Search for the cell housing the specified text and yield its [X, Y] center coordinate. 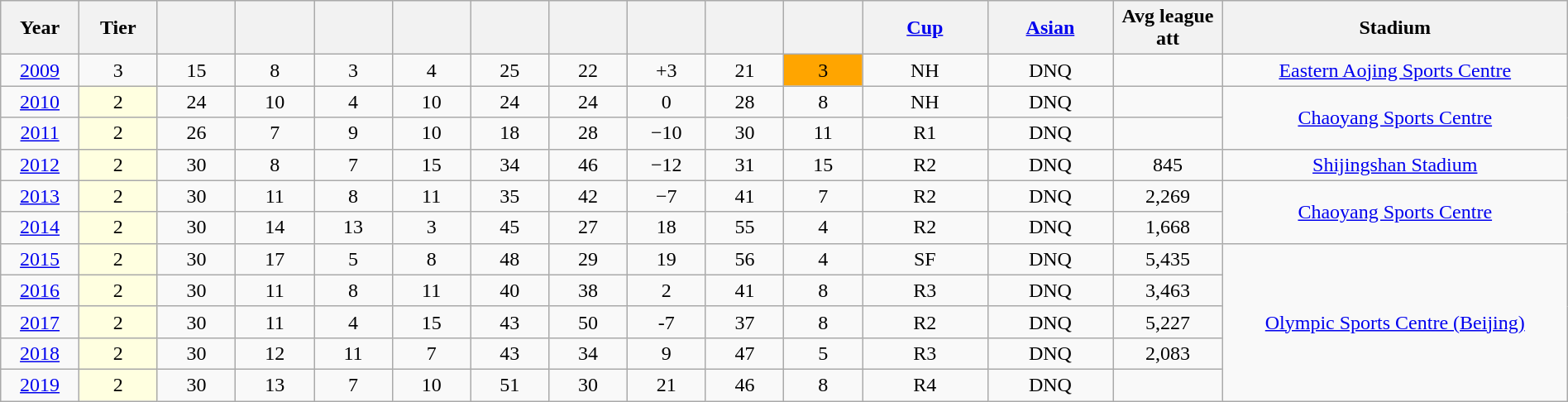
Avg league att [1168, 28]
845 [1168, 165]
−10 [667, 133]
38 [589, 290]
5,227 [1168, 322]
2014 [40, 227]
−7 [667, 196]
Shijingshan Stadium [1394, 165]
2,269 [1168, 196]
2011 [40, 133]
55 [744, 227]
31 [744, 165]
2,083 [1168, 353]
Asian [1050, 28]
5,435 [1168, 259]
35 [509, 196]
19 [667, 259]
26 [197, 133]
R1 [925, 133]
17 [275, 259]
27 [589, 227]
45 [509, 227]
40 [509, 290]
-7 [667, 322]
48 [509, 259]
29 [589, 259]
37 [744, 322]
47 [744, 353]
Stadium [1394, 28]
42 [589, 196]
R4 [925, 385]
2012 [40, 165]
2019 [40, 385]
2015 [40, 259]
2009 [40, 70]
51 [509, 385]
0 [667, 102]
25 [509, 70]
Year [40, 28]
Eastern Aojing Sports Centre [1394, 70]
+3 [667, 70]
Tier [117, 28]
14 [275, 227]
Olympic Sports Centre (Beijing) [1394, 322]
56 [744, 259]
Cup [925, 28]
22 [589, 70]
SF [925, 259]
50 [589, 322]
2010 [40, 102]
2018 [40, 353]
2016 [40, 290]
2017 [40, 322]
1,668 [1168, 227]
3,463 [1168, 290]
−12 [667, 165]
2013 [40, 196]
12 [275, 353]
